Identify which cell holds the provided text, then report its (X, Y) central coordinate. 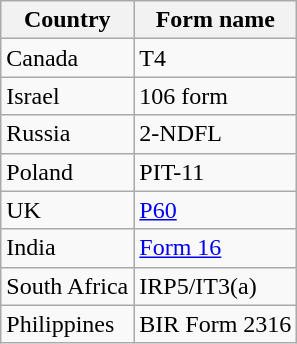
UK (68, 210)
Country (68, 20)
P60 (216, 210)
106 form (216, 96)
BIR Form 2316 (216, 324)
Canada (68, 58)
T4 (216, 58)
South Africa (68, 286)
IRP5/IT3(a) (216, 286)
Israel (68, 96)
Form 16 (216, 248)
Philippines (68, 324)
Poland (68, 172)
Russia (68, 134)
India (68, 248)
2-NDFL (216, 134)
Form name (216, 20)
PIT-11 (216, 172)
